Search for the cell housing the specified text and yield its [x, y] center coordinate. 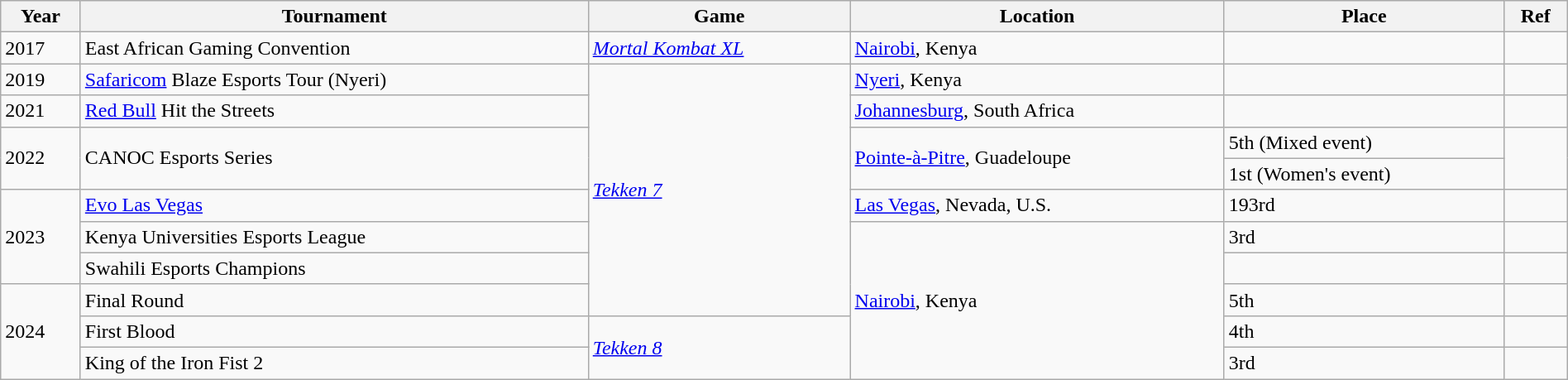
Evo Las Vegas [334, 205]
193rd [1364, 205]
2021 [41, 111]
CANOC Esports Series [334, 158]
Mortal Kombat XL [719, 48]
Location [1037, 17]
Las Vegas, Nevada, U.S. [1037, 205]
First Blood [334, 331]
Final Round [334, 300]
Swahili Esports Champions [334, 268]
Kenya Universities Esports League [334, 237]
Safaricom Blaze Esports Tour (Nyeri) [334, 79]
Tekken 7 [719, 190]
Game [719, 17]
Tournament [334, 17]
East African Gaming Convention [334, 48]
2017 [41, 48]
Pointe-à-Pitre, Guadeloupe [1037, 158]
Tekken 8 [719, 347]
Ref [1535, 17]
Year [41, 17]
Red Bull Hit the Streets [334, 111]
Nyeri, Kenya [1037, 79]
5th [1364, 300]
2019 [41, 79]
5th (Mixed event) [1364, 142]
2023 [41, 237]
4th [1364, 331]
King of the Iron Fist 2 [334, 363]
1st (Women's event) [1364, 174]
Johannesburg, South Africa [1037, 111]
Place [1364, 17]
2022 [41, 158]
2024 [41, 331]
